Extract the [X, Y] coordinate from the center of the cell holding the provided text.  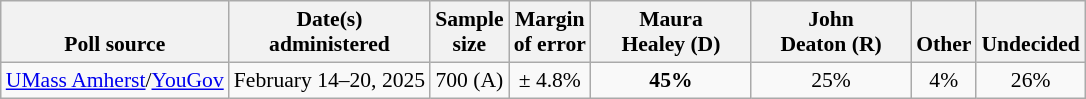
Samplesize [469, 32]
JohnDeaton (R) [831, 32]
Poll source [115, 32]
UMass Amherst/YouGov [115, 80]
26% [1030, 80]
Date(s)administered [330, 32]
Other [944, 32]
MauraHealey (D) [671, 32]
700 (A) [469, 80]
Undecided [1030, 32]
45% [671, 80]
± 4.8% [550, 80]
February 14–20, 2025 [330, 80]
Marginof error [550, 32]
25% [831, 80]
4% [944, 80]
